Pinpoint the cell where the given text exists, returning its [X, Y] midpoint coordinate. 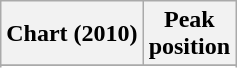
Peakposition [189, 34]
Chart (2010) [72, 34]
